Extract the [X, Y] coordinate from the center of the cell holding the provided text.  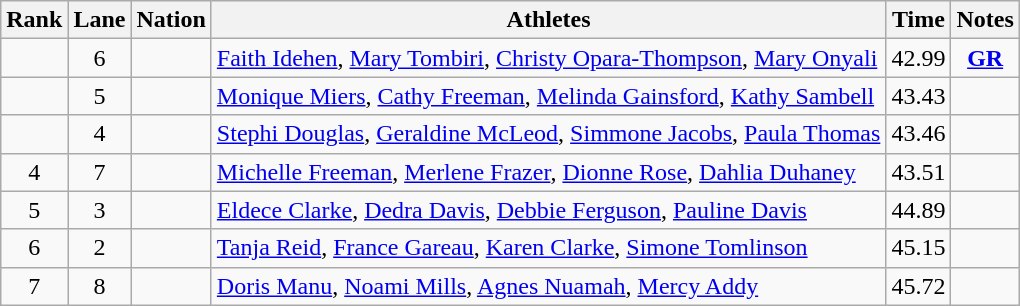
Lane [100, 20]
3 [100, 210]
43.43 [918, 96]
Michelle Freeman, Merlene Frazer, Dionne Rose, Dahlia Duhaney [548, 172]
8 [100, 286]
Athletes [548, 20]
Notes [985, 20]
43.51 [918, 172]
Nation [171, 20]
42.99 [918, 58]
45.72 [918, 286]
Tanja Reid, France Gareau, Karen Clarke, Simone Tomlinson [548, 248]
Doris Manu, Noami Mills, Agnes Nuamah, Mercy Addy [548, 286]
Stephi Douglas, Geraldine McLeod, Simmone Jacobs, Paula Thomas [548, 134]
43.46 [918, 134]
Faith Idehen, Mary Tombiri, Christy Opara-Thompson, Mary Onyali [548, 58]
Rank [34, 20]
Eldece Clarke, Dedra Davis, Debbie Ferguson, Pauline Davis [548, 210]
Monique Miers, Cathy Freeman, Melinda Gainsford, Kathy Sambell [548, 96]
44.89 [918, 210]
2 [100, 248]
Time [918, 20]
GR [985, 58]
45.15 [918, 248]
